Find where the given text appears and provide that cell's center as [x, y] coordinate. 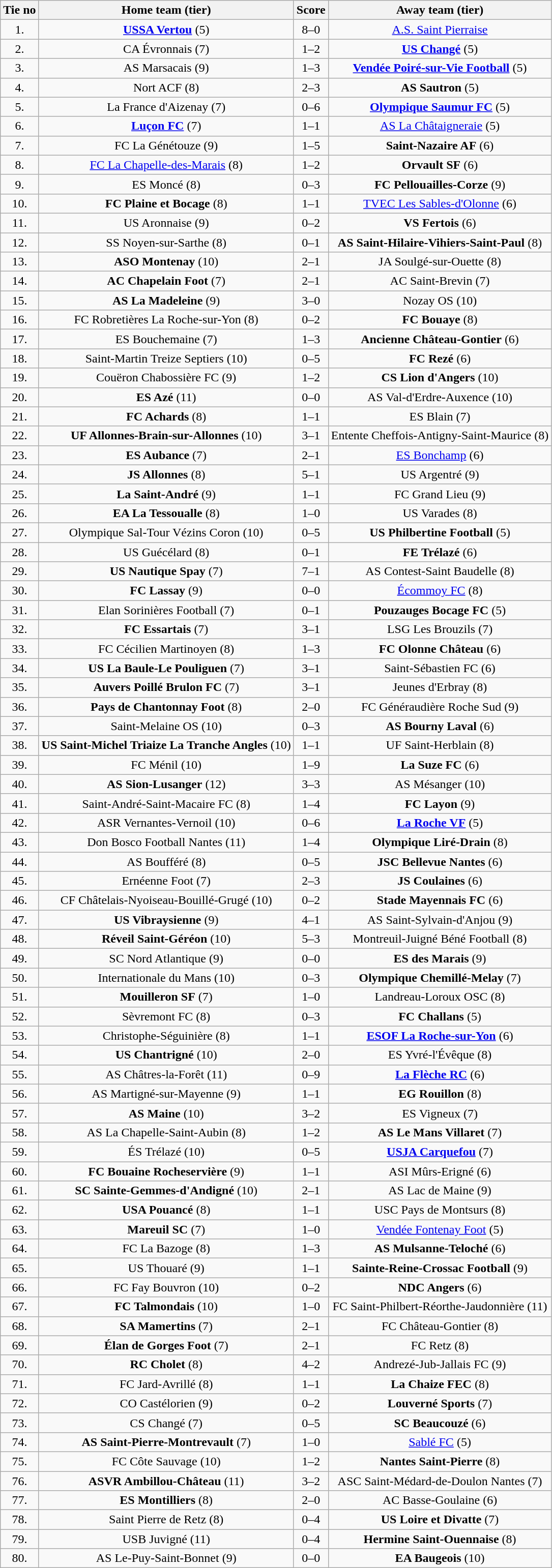
FC Jard-Avrillé (8) [166, 1384]
ÉS Trélazé (10) [166, 1152]
AS Le-Puy-Saint-Bonnet (9) [166, 1558]
Internationale du Mans (10) [166, 978]
Olympique Liré-Drain (8) [440, 842]
26. [19, 513]
La Flèche RC (6) [440, 1074]
21. [19, 416]
8–0 [311, 29]
1–5 [311, 145]
63. [19, 1229]
72. [19, 1403]
CA Évronnais (7) [166, 49]
USA Pouancé (8) [166, 1210]
US Loire et Divatte (7) [440, 1520]
Vendée Poiré-sur-Vie Football (5) [440, 68]
58. [19, 1132]
TVEC Les Sables-d'Olonne (6) [440, 203]
61. [19, 1191]
AS Mésanger (10) [440, 784]
AS Châtres-la-Forêt (11) [166, 1074]
28. [19, 552]
EA Baugeois (10) [440, 1558]
5. [19, 107]
5–3 [311, 939]
FC Bouaine Rocheservière (9) [166, 1171]
AS Val-d'Erdre-Auxence (10) [440, 397]
50. [19, 978]
FC Château-Gontier (8) [440, 1326]
FC Cécilien Martinoyen (8) [166, 649]
Écommoy FC (8) [440, 591]
ASC Saint-Médard-de-Doulon Nantes (7) [440, 1481]
Saint-Melaine OS (10) [166, 726]
AS Mulsanne-Teloché (6) [440, 1249]
71. [19, 1384]
Luçon FC (7) [166, 126]
Entente Cheffois-Antigny-Saint-Maurice (8) [440, 436]
AS Sautron (5) [440, 87]
SC Sainte-Gemmes-d'Andigné (10) [166, 1191]
Nort ACF (8) [166, 87]
25. [19, 494]
66. [19, 1287]
15. [19, 300]
65. [19, 1268]
FC Challans (5) [440, 1016]
Mouilleron SF (7) [166, 997]
CF Châtelais-Nyoiseau-Bouillé-Grugé (10) [166, 900]
59. [19, 1152]
US Aronnaise (9) [166, 223]
Jeunes d'Erbray (8) [440, 687]
ES Vigneux (7) [440, 1113]
Auvers Poillé Brulon FC (7) [166, 687]
US Changé (5) [440, 49]
AS Maine (10) [166, 1113]
18. [19, 358]
41. [19, 803]
ASO Montenay (10) [166, 262]
62. [19, 1210]
FC Ménil (10) [166, 765]
ES Montilliers (8) [166, 1500]
AS Saint-Pierre-Montrevault (7) [166, 1442]
Andrezé-Jub-Jallais FC (9) [440, 1365]
30. [19, 591]
Nantes Saint-Pierre (8) [440, 1461]
68. [19, 1326]
6. [19, 126]
79. [19, 1539]
Tie no [19, 10]
24. [19, 474]
FC Grand Lieu (9) [440, 494]
US Varades (8) [440, 513]
FC Olonne Château (6) [440, 649]
USB Juvigné (11) [166, 1539]
AS La Chapelle-Saint-Aubin (8) [166, 1132]
Ancienne Château-Gontier (6) [440, 339]
16. [19, 320]
Away team (tier) [440, 10]
SC Beaucouzé (6) [440, 1423]
AS Contest-Saint Baudelle (8) [440, 571]
70. [19, 1365]
CS Lion d'Angers (10) [440, 378]
1–9 [311, 765]
SS Noyen-sur-Sarthe (8) [166, 243]
0–9 [311, 1074]
3. [19, 68]
53. [19, 1036]
SC Nord Atlantique (9) [166, 958]
47. [19, 920]
22. [19, 436]
RC Cholet (8) [166, 1365]
AS Martigné-sur-Mayenne (9) [166, 1094]
FC Retz (8) [440, 1345]
Olympique Saumur FC (5) [440, 107]
USJA Carquefou (7) [440, 1152]
45. [19, 881]
76. [19, 1481]
US Chantrigné (10) [166, 1055]
AS Saint-Hilaire-Vihiers-Saint-Paul (8) [440, 243]
35. [19, 687]
La Roche VF (5) [440, 823]
36. [19, 707]
FC Achards (8) [166, 416]
8. [19, 165]
JA Soulgé-sur-Ouette (8) [440, 262]
Stade Mayennais FC (6) [440, 900]
4. [19, 87]
40. [19, 784]
AS Marsacais (9) [166, 68]
7–1 [311, 571]
La Suze FC (6) [440, 765]
CS Changé (7) [166, 1423]
2. [19, 49]
23. [19, 455]
US La Baule-Le Pouliguen (7) [166, 668]
US Philbertine Football (5) [440, 532]
27. [19, 532]
Orvault SF (6) [440, 165]
Olympique Sal-Tour Vézins Coron (10) [166, 532]
US Argentré (9) [440, 474]
FC Saint-Philbert-Réorthe-Jaudonnière (11) [440, 1307]
AC Chapelain Foot (7) [166, 281]
SA Mamertins (7) [166, 1326]
FC Layon (9) [440, 803]
7. [19, 145]
80. [19, 1558]
US Guécélard (8) [166, 552]
Hermine Saint-Ouennaise (8) [440, 1539]
FC Côte Sauvage (10) [166, 1461]
CO Castélorien (9) [166, 1403]
34. [19, 668]
AS La Châtaigneraie (5) [440, 126]
Elan Sorinières Football (7) [166, 610]
FC Rezé (6) [440, 358]
VS Fertois (6) [440, 223]
4–2 [311, 1365]
Saint-Sébastien FC (6) [440, 668]
ES Azé (11) [166, 397]
AS La Madeleine (9) [166, 300]
31. [19, 610]
FC La Chapelle-des-Marais (8) [166, 165]
51. [19, 997]
FC La Bazoge (8) [166, 1249]
60. [19, 1171]
Score [311, 10]
11. [19, 223]
52. [19, 1016]
ES Yvré-l'Évêque (8) [440, 1055]
9. [19, 184]
57. [19, 1113]
Montreuil-Juigné Béné Football (8) [440, 939]
Saint-Martin Treize Septiers (10) [166, 358]
ESOF La Roche-sur-Yon (6) [440, 1036]
73. [19, 1423]
12. [19, 243]
EA La Tessoualle (8) [166, 513]
FC Lassay (9) [166, 591]
Sablé FC (5) [440, 1442]
44. [19, 862]
33. [19, 649]
AS Boufféré (8) [166, 862]
AS Lac de Maine (9) [440, 1191]
Pays de Chantonnay Foot (8) [166, 707]
FC Robretières La Roche-sur-Yon (8) [166, 320]
La Saint-André (9) [166, 494]
64. [19, 1249]
Réveil Saint-Géréon (10) [166, 939]
LSG Les Brouzils (7) [440, 629]
17. [19, 339]
5–1 [311, 474]
Saint-Nazaire AF (6) [440, 145]
FC Plaine et Bocage (8) [166, 203]
37. [19, 726]
AS Bourny Laval (6) [440, 726]
29. [19, 571]
JSC Bellevue Nantes (6) [440, 862]
Vendée Fontenay Foot (5) [440, 1229]
ES Bonchamp (6) [440, 455]
42. [19, 823]
Home team (tier) [166, 10]
56. [19, 1094]
1. [19, 29]
ASVR Ambillou-Château (11) [166, 1481]
77. [19, 1500]
43. [19, 842]
74. [19, 1442]
NDC Angers (6) [440, 1287]
20. [19, 397]
AS Le Mans Villaret (7) [440, 1132]
Élan de Gorges Foot (7) [166, 1345]
US Thouaré (9) [166, 1268]
Pouzauges Bocage FC (5) [440, 610]
AS Sion-Lusanger (12) [166, 784]
Landreau-Loroux OSC (8) [440, 997]
Sainte-Reine-Crossac Football (9) [440, 1268]
Saint Pierre de Retz (8) [166, 1520]
69. [19, 1345]
Ernéenne Foot (7) [166, 881]
Saint-André-Saint-Macaire FC (8) [166, 803]
Olympique Chemillé-Melay (7) [440, 978]
78. [19, 1520]
ES Moncé (8) [166, 184]
3–0 [311, 300]
EG Rouillon (8) [440, 1094]
ASR Vernantes-Vernoil (10) [166, 823]
UF Saint-Herblain (8) [440, 745]
10. [19, 203]
Christophe-Séguinière (8) [166, 1036]
La Chaize FEC (8) [440, 1384]
FC Talmondais (10) [166, 1307]
UF Allonnes-Brain-sur-Allonnes (10) [166, 436]
75. [19, 1461]
FC Essartais (7) [166, 629]
AC Basse-Goulaine (6) [440, 1500]
A.S. Saint Pierraise [440, 29]
54. [19, 1055]
FC Généraudière Roche Sud (9) [440, 707]
13. [19, 262]
FC Bouaye (8) [440, 320]
Sèvremont FC (8) [166, 1016]
49. [19, 958]
ES Bouchemaine (7) [166, 339]
La France d'Aizenay (7) [166, 107]
USC Pays de Montsurs (8) [440, 1210]
Louverné Sports (7) [440, 1403]
ASI Mûrs-Erigné (6) [440, 1171]
48. [19, 939]
Nozay OS (10) [440, 300]
Mareuil SC (7) [166, 1229]
Couëron Chabossière FC (9) [166, 378]
US Nautique Spay (7) [166, 571]
39. [19, 765]
14. [19, 281]
USSA Vertou (5) [166, 29]
FC La Génétouze (9) [166, 145]
AC Saint-Brevin (7) [440, 281]
ES Blain (7) [440, 416]
US Vibraysienne (9) [166, 920]
JS Allonnes (8) [166, 474]
32. [19, 629]
AS Saint-Sylvain-d'Anjou (9) [440, 920]
3–3 [311, 784]
19. [19, 378]
JS Coulaines (6) [440, 881]
FE Trélazé (6) [440, 552]
FC Fay Bouvron (10) [166, 1287]
46. [19, 900]
ES des Marais (9) [440, 958]
US Saint-Michel Triaize La Tranche Angles (10) [166, 745]
FC Pellouailles-Corze (9) [440, 184]
67. [19, 1307]
Don Bosco Football Nantes (11) [166, 842]
ES Aubance (7) [166, 455]
4–1 [311, 920]
38. [19, 745]
55. [19, 1074]
